Scan for the cell matching the given text and deliver its (x, y) coordinate at center. 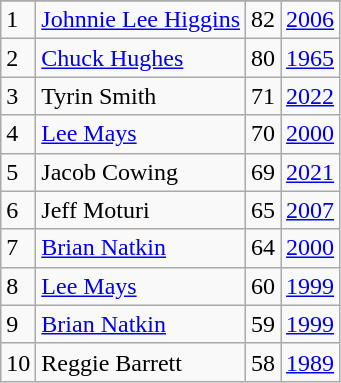
2021 (310, 172)
1989 (310, 362)
69 (264, 172)
80 (264, 58)
10 (18, 362)
Johnnie Lee Higgins (141, 20)
Tyrin Smith (141, 96)
Jacob Cowing (141, 172)
2007 (310, 210)
58 (264, 362)
70 (264, 134)
2022 (310, 96)
82 (264, 20)
Reggie Barrett (141, 362)
Jeff Moturi (141, 210)
2 (18, 58)
59 (264, 324)
3 (18, 96)
1965 (310, 58)
7 (18, 248)
6 (18, 210)
1 (18, 20)
Chuck Hughes (141, 58)
71 (264, 96)
64 (264, 248)
2006 (310, 20)
9 (18, 324)
8 (18, 286)
60 (264, 286)
5 (18, 172)
4 (18, 134)
65 (264, 210)
